Determine the (X, Y) coordinate at the center of the cell enclosing the given text.  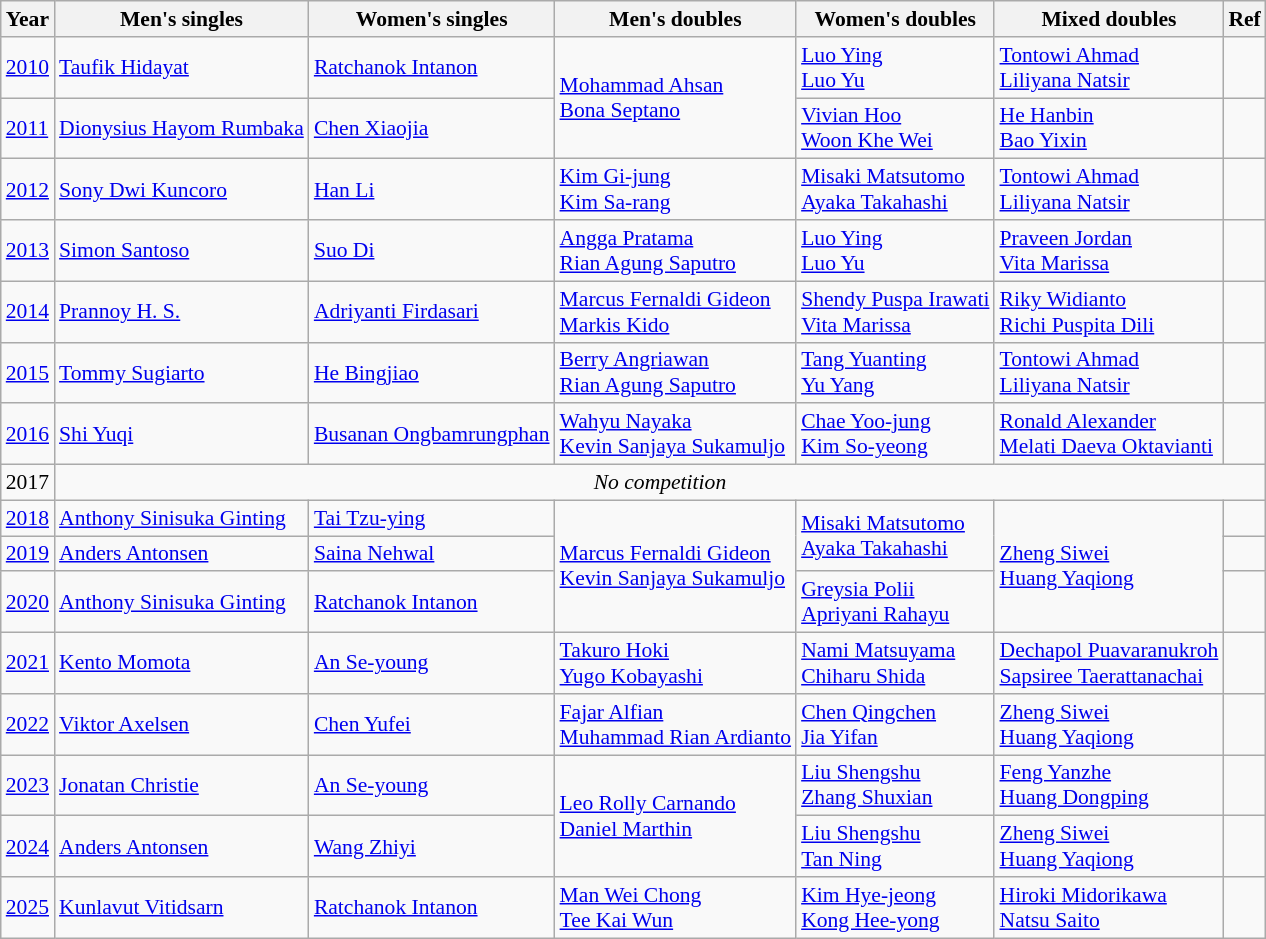
2016 (28, 434)
Fajar Alfian Muhammad Rian Ardianto (676, 724)
Tommy Sugiarto (182, 372)
Chae Yoo-jung Kim So-yeong (895, 434)
Wang Zhiyi (432, 846)
Taufik Hidayat (182, 68)
Riky Widianto Richi Puspita Dili (1108, 312)
Kim Gi-jung Kim Sa-rang (676, 190)
He Bingjiao (432, 372)
Mohammad Ahsan Bona Septano (676, 98)
Liu Shengshu Zhang Shuxian (895, 786)
Hiroki Midorikawa Natsu Saito (1108, 908)
Nami Matsuyama Chiharu Shida (895, 664)
Chen Xiaojia (432, 128)
Jonatan Christie (182, 786)
Adriyanti Firdasari (432, 312)
2019 (28, 554)
Dechapol Puavaranukroh Sapsiree Taerattanachai (1108, 664)
Han Li (432, 190)
2015 (28, 372)
2012 (28, 190)
2017 (28, 483)
Mixed doubles (1108, 19)
2024 (28, 846)
Feng Yanzhe Huang Dongping (1108, 786)
Chen Yufei (432, 724)
Wahyu Nayaka Kevin Sanjaya Sukamuljo (676, 434)
Tang Yuanting Yu Yang (895, 372)
2013 (28, 250)
2010 (28, 68)
He Hanbin Bao Yixin (1108, 128)
2014 (28, 312)
Man Wei Chong Tee Kai Wun (676, 908)
2025 (28, 908)
Women's doubles (895, 19)
Women's singles (432, 19)
Praveen Jordan Vita Marissa (1108, 250)
2021 (28, 664)
Marcus Fernaldi Gideon Kevin Sanjaya Sukamuljo (676, 566)
Berry Angriawan Rian Agung Saputro (676, 372)
Kunlavut Vitidsarn (182, 908)
Kim Hye-jeong Kong Hee-yong (895, 908)
2023 (28, 786)
Suo Di (432, 250)
Kento Momota (182, 664)
No competition (660, 483)
Vivian Hoo Woon Khe Wei (895, 128)
Liu Shengshu Tan Ning (895, 846)
Chen Qingchen Jia Yifan (895, 724)
Viktor Axelsen (182, 724)
2020 (28, 602)
Year (28, 19)
Greysia Polii Apriyani Rahayu (895, 602)
Shi Yuqi (182, 434)
Takuro Hoki Yugo Kobayashi (676, 664)
2018 (28, 518)
Leo Rolly Carnando Daniel Marthin (676, 816)
Saina Nehwal (432, 554)
Ronald Alexander Melati Daeva Oktavianti (1108, 434)
Dionysius Hayom Rumbaka (182, 128)
Tai Tzu-ying (432, 518)
Shendy Puspa Irawati Vita Marissa (895, 312)
2022 (28, 724)
Ref (1244, 19)
Prannoy H. S. (182, 312)
Simon Santoso (182, 250)
Men's doubles (676, 19)
Angga Pratama Rian Agung Saputro (676, 250)
Sony Dwi Kuncoro (182, 190)
Marcus Fernaldi Gideon Markis Kido (676, 312)
2011 (28, 128)
Men's singles (182, 19)
Busanan Ongbamrungphan (432, 434)
